Capture the cell that displays the provided text and extract its (X, Y) central coordinate. 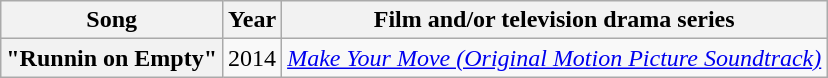
Film and/or television drama series (554, 20)
2014 (252, 58)
Make Your Move (Original Motion Picture Soundtrack) (554, 58)
"Runnin on Empty" (112, 58)
Year (252, 20)
Song (112, 20)
